Detect which cell encompasses the target text, then output its [x, y] center coordinate. 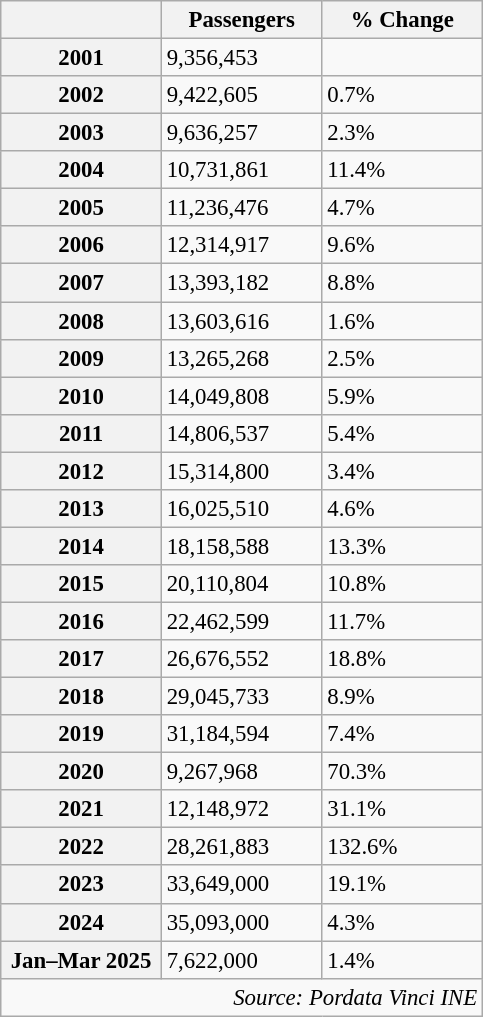
2003 [82, 133]
20,110,804 [242, 584]
2004 [82, 170]
2021 [82, 809]
2011 [82, 433]
2008 [82, 321]
Passengers [242, 20]
5.4% [402, 433]
14,049,808 [242, 396]
11.4% [402, 170]
2.5% [402, 358]
2019 [82, 734]
2024 [82, 922]
2018 [82, 697]
13,265,268 [242, 358]
2009 [82, 358]
4.7% [402, 208]
0.7% [402, 95]
Jan–Mar 2025 [82, 960]
2001 [82, 58]
7,622,000 [242, 960]
Source: Pordata Vinci INE [242, 997]
2007 [82, 283]
19.1% [402, 885]
18.8% [402, 659]
2023 [82, 885]
9.6% [402, 245]
8.9% [402, 697]
4.6% [402, 509]
2015 [82, 584]
13.3% [402, 546]
7.4% [402, 734]
11,236,476 [242, 208]
9,356,453 [242, 58]
12,314,917 [242, 245]
35,093,000 [242, 922]
13,393,182 [242, 283]
2020 [82, 772]
33,649,000 [242, 885]
2006 [82, 245]
4.3% [402, 922]
1.6% [402, 321]
14,806,537 [242, 433]
16,025,510 [242, 509]
2002 [82, 95]
132.6% [402, 847]
10,731,861 [242, 170]
2.3% [402, 133]
2013 [82, 509]
2016 [82, 621]
2010 [82, 396]
% Change [402, 20]
3.4% [402, 471]
28,261,883 [242, 847]
18,158,588 [242, 546]
2022 [82, 847]
13,603,616 [242, 321]
11.7% [402, 621]
31,184,594 [242, 734]
22,462,599 [242, 621]
10.8% [402, 584]
2012 [82, 471]
8.8% [402, 283]
9,636,257 [242, 133]
2014 [82, 546]
2017 [82, 659]
29,045,733 [242, 697]
9,422,605 [242, 95]
26,676,552 [242, 659]
12,148,972 [242, 809]
2005 [82, 208]
1.4% [402, 960]
15,314,800 [242, 471]
31.1% [402, 809]
70.3% [402, 772]
5.9% [402, 396]
9,267,968 [242, 772]
